Return (X, Y) of the center of cell containing provided text 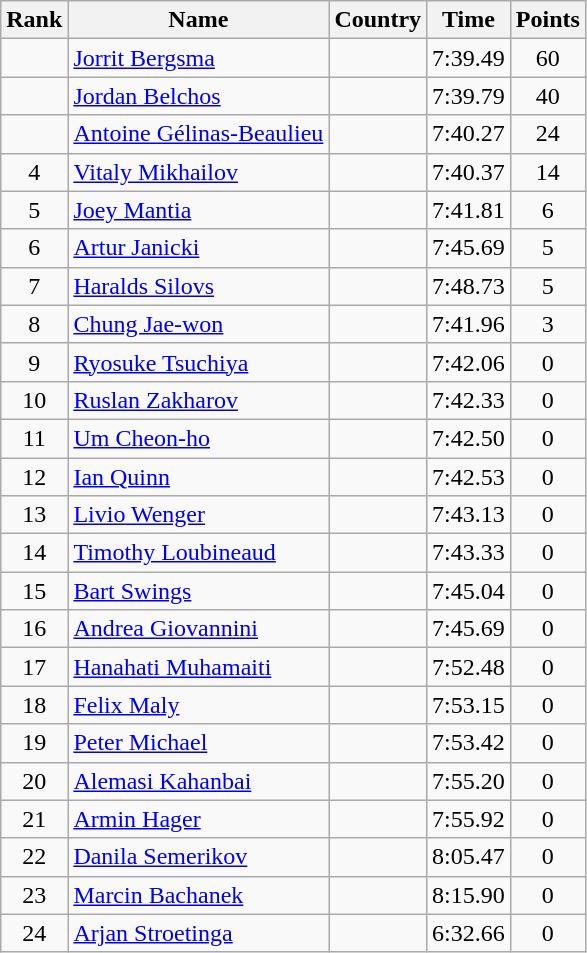
20 (34, 781)
Hanahati Muhamaiti (198, 667)
Joey Mantia (198, 210)
Um Cheon-ho (198, 438)
10 (34, 400)
7:41.96 (469, 324)
7:53.42 (469, 743)
Rank (34, 20)
23 (34, 895)
Ryosuke Tsuchiya (198, 362)
15 (34, 591)
Name (198, 20)
7:39.49 (469, 58)
8:15.90 (469, 895)
Armin Hager (198, 819)
21 (34, 819)
7:42.33 (469, 400)
7:42.50 (469, 438)
17 (34, 667)
Alemasi Kahanbai (198, 781)
Timothy Loubineaud (198, 553)
4 (34, 172)
Danila Semerikov (198, 857)
Artur Janicki (198, 248)
9 (34, 362)
7 (34, 286)
7:42.06 (469, 362)
Felix Maly (198, 705)
7:39.79 (469, 96)
7:40.27 (469, 134)
11 (34, 438)
7:45.04 (469, 591)
7:53.15 (469, 705)
22 (34, 857)
7:52.48 (469, 667)
12 (34, 477)
40 (548, 96)
7:43.13 (469, 515)
Peter Michael (198, 743)
Jorrit Bergsma (198, 58)
Chung Jae-won (198, 324)
Vitaly Mikhailov (198, 172)
Antoine Gélinas-Beaulieu (198, 134)
Ruslan Zakharov (198, 400)
16 (34, 629)
7:40.37 (469, 172)
Bart Swings (198, 591)
60 (548, 58)
Arjan Stroetinga (198, 933)
Jordan Belchos (198, 96)
18 (34, 705)
13 (34, 515)
8 (34, 324)
19 (34, 743)
Livio Wenger (198, 515)
7:42.53 (469, 477)
Haralds Silovs (198, 286)
Ian Quinn (198, 477)
7:41.81 (469, 210)
3 (548, 324)
7:43.33 (469, 553)
7:55.92 (469, 819)
7:55.20 (469, 781)
7:48.73 (469, 286)
Marcin Bachanek (198, 895)
Country (378, 20)
Points (548, 20)
8:05.47 (469, 857)
6:32.66 (469, 933)
Time (469, 20)
Andrea Giovannini (198, 629)
